Pinpoint the cell where the given text exists, returning its [x, y] midpoint coordinate. 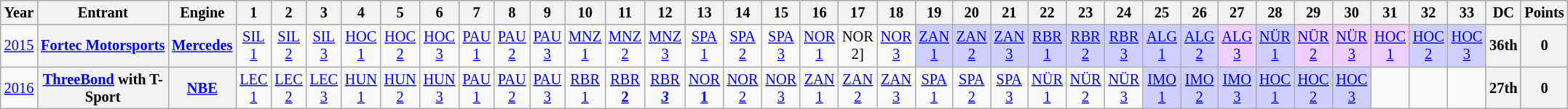
Mercedes [202, 46]
23 [1086, 12]
7 [476, 12]
IMO2 [1200, 88]
2016 [19, 88]
Engine [202, 12]
Fortec Motorsports [103, 46]
SIL3 [324, 46]
29 [1313, 12]
ALG2 [1200, 46]
13 [705, 12]
10 [585, 12]
20 [972, 12]
14 [743, 12]
LEC2 [289, 88]
IMO1 [1162, 88]
9 [547, 12]
SIL2 [289, 46]
27th [1503, 88]
27 [1237, 12]
NOR2] [858, 46]
8 [512, 12]
2015 [19, 46]
Year [19, 12]
4 [361, 12]
Points [1544, 12]
5 [400, 12]
HUN3 [440, 88]
NOR2 [743, 88]
2 [289, 12]
3 [324, 12]
HUN1 [361, 88]
19 [934, 12]
22 [1047, 12]
26 [1200, 12]
18 [897, 12]
ThreeBond with T-Sport [103, 88]
ALG1 [1162, 46]
IMO3 [1237, 88]
30 [1351, 12]
28 [1275, 12]
MNZ2 [625, 46]
21 [1010, 12]
6 [440, 12]
SIL1 [253, 46]
DC [1503, 12]
LEC3 [324, 88]
12 [665, 12]
1 [253, 12]
MNZ1 [585, 46]
33 [1468, 12]
31 [1390, 12]
15 [782, 12]
36th [1503, 46]
Entrant [103, 12]
NBE [202, 88]
HUN2 [400, 88]
16 [820, 12]
LEC1 [253, 88]
25 [1162, 12]
MNZ3 [665, 46]
17 [858, 12]
ALG3 [1237, 46]
11 [625, 12]
32 [1428, 12]
24 [1124, 12]
